Locate the cell with the specified text and output its [X, Y] center coordinate. 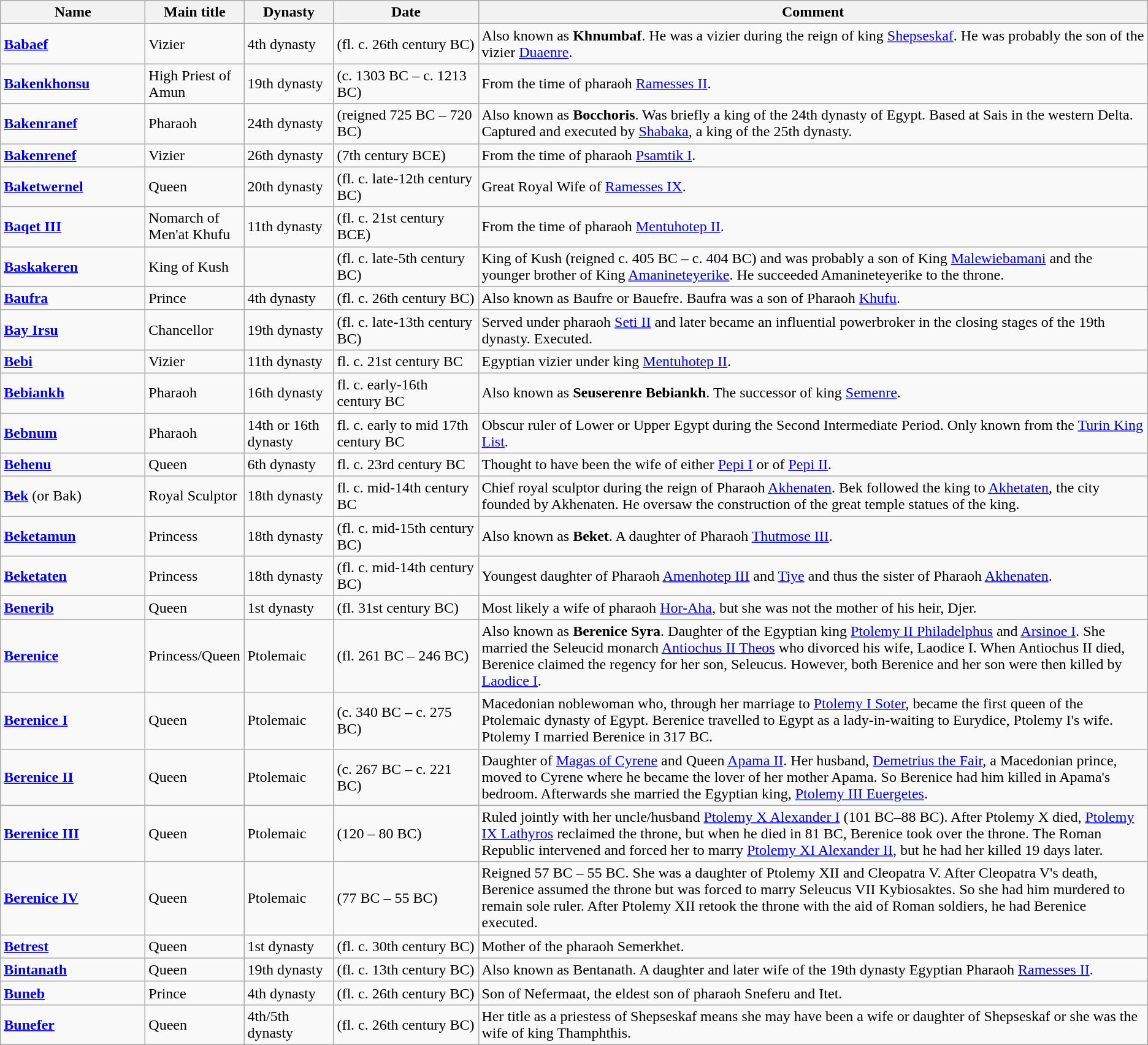
(c. 340 BC – c. 275 BC) [406, 721]
26th dynasty [289, 155]
Princess/Queen [195, 656]
High Priest of Amun [195, 83]
Baqet III [73, 227]
(c. 267 BC – c. 221 BC) [406, 777]
Berenice I [73, 721]
(c. 1303 BC – c. 1213 BC) [406, 83]
(fl. 261 BC – 246 BC) [406, 656]
Comment [813, 12]
Babaef [73, 44]
fl. c. mid-14th century BC [406, 497]
Bakenrenef [73, 155]
Egyptian vizier under king Mentuhotep II. [813, 361]
Bay Irsu [73, 330]
Her title as a priestess of Shepseskaf means she may have been a wife or daughter of Shepseskaf or she was the wife of king Thamphthis. [813, 1024]
6th dynasty [289, 465]
(fl. c. late-13th century BC) [406, 330]
From the time of pharaoh Ramesses II. [813, 83]
4th/5th dynasty [289, 1024]
Great Royal Wife of Ramesses IX. [813, 186]
Betrest [73, 946]
(fl. c. late-5th century BC) [406, 266]
Also known as Seuserenre Bebiankh. The successor of king Semenre. [813, 392]
Bakenranef [73, 124]
Son of Nefermaat, the eldest son of pharaoh Sneferu and Itet. [813, 993]
14th or 16th dynasty [289, 433]
From the time of pharaoh Psamtik I. [813, 155]
(fl. 31st century BC) [406, 608]
Also known as Bentanath. A daughter and later wife of the 19th dynasty Egyptian Pharaoh Ramesses II. [813, 970]
From the time of pharaoh Mentuhotep II. [813, 227]
Served under pharaoh Seti II and later became an influential powerbroker in the closing stages of the 19th dynasty. Executed. [813, 330]
Bek (or Bak) [73, 497]
(reigned 725 BC – 720 BC) [406, 124]
(fl. c. 21st century BCE) [406, 227]
fl. c. 21st century BC [406, 361]
Behenu [73, 465]
(77 BC – 55 BC) [406, 898]
Thought to have been the wife of either Pepi I or of Pepi II. [813, 465]
Bebi [73, 361]
fl. c. early to mid 17th century BC [406, 433]
Mother of the pharaoh Semerkhet. [813, 946]
24th dynasty [289, 124]
Berenice III [73, 833]
Also known as Beket. A daughter of Pharaoh Thutmose III. [813, 536]
Date [406, 12]
Baketwernel [73, 186]
Main title [195, 12]
Baskakeren [73, 266]
(7th century BCE) [406, 155]
fl. c. early-16th century BC [406, 392]
(fl. c. 13th century BC) [406, 970]
(fl. c. mid-14th century BC) [406, 576]
20th dynasty [289, 186]
Also known as Baufre or Bauefre. Baufra was a son of Pharaoh Khufu. [813, 298]
Bakenkhonsu [73, 83]
Beketamun [73, 536]
King of Kush [195, 266]
Baufra [73, 298]
Bebnum [73, 433]
(fl. c. mid-15th century BC) [406, 536]
fl. c. 23rd century BC [406, 465]
Benerib [73, 608]
Berenice IV [73, 898]
Beketaten [73, 576]
Nomarch of Men'at Khufu [195, 227]
(fl. c. 30th century BC) [406, 946]
Name [73, 12]
Dynasty [289, 12]
(fl. c. late-12th century BC) [406, 186]
Bebiankh [73, 392]
16th dynasty [289, 392]
Also known as Khnumbaf. He was a vizier during the reign of king Shepseskaf. He was probably the son of the vizier Duaenre. [813, 44]
Bintanath [73, 970]
Berenice II [73, 777]
(120 – 80 BC) [406, 833]
Chancellor [195, 330]
Obscur ruler of Lower or Upper Egypt during the Second Intermediate Period. Only known from the Turin King List. [813, 433]
Royal Sculptor [195, 497]
Bunefer [73, 1024]
Youngest daughter of Pharaoh Amenhotep III and Tiye and thus the sister of Pharaoh Akhenaten. [813, 576]
Most likely a wife of pharaoh Hor-Aha, but she was not the mother of his heir, Djer. [813, 608]
Berenice [73, 656]
Buneb [73, 993]
